Pinpoint the cell where the given text exists, returning its (x, y) midpoint coordinate. 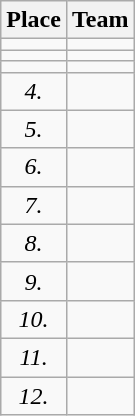
11. (34, 357)
8. (34, 243)
Team (100, 20)
Place (34, 20)
9. (34, 281)
12. (34, 395)
5. (34, 129)
10. (34, 319)
4. (34, 91)
7. (34, 205)
6. (34, 167)
